Output the [x, y] coordinate of the center of the cell containing the given text.  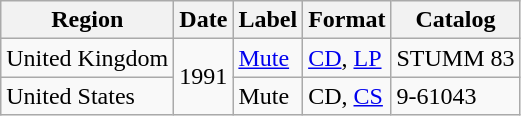
9-61043 [456, 96]
1991 [204, 77]
CD, CS [347, 96]
STUMM 83 [456, 58]
United Kingdom [88, 58]
Date [204, 20]
Catalog [456, 20]
Region [88, 20]
United States [88, 96]
Label [268, 20]
CD, LP [347, 58]
Format [347, 20]
